From the cell containing the given text, extract its center point as (x, y) coordinate. 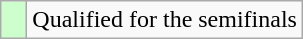
Qualified for the semifinals (165, 20)
